Scan for the cell matching the given text and deliver its (X, Y) coordinate at center. 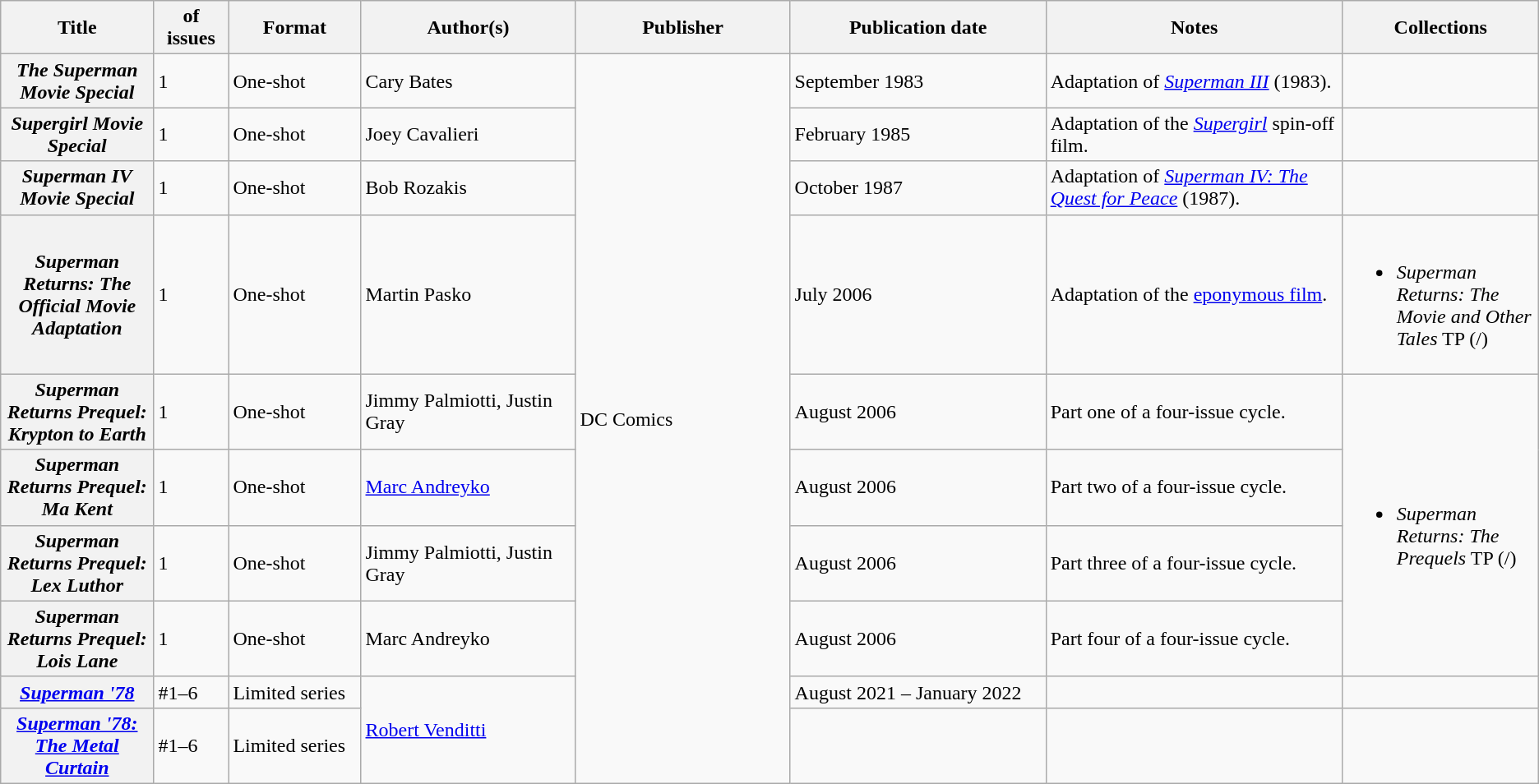
July 2006 (917, 294)
February 1985 (917, 135)
The Superman Movie Special (77, 81)
Bob Rozakis (469, 187)
September 1983 (917, 81)
Martin Pasko (469, 294)
Publication date (917, 28)
Part four of a four-issue cycle. (1194, 639)
Superman Returns Prequel: Ma Kent (77, 487)
Collections (1440, 28)
Superman '78: The Metal Curtain (77, 745)
Superman IV Movie Special (77, 187)
Cary Bates (469, 81)
August 2021 – January 2022 (917, 692)
Joey Cavalieri (469, 135)
Title (77, 28)
Adaptation of the eponymous film. (1194, 294)
Superman Returns: The Official Movie Adaptation (77, 294)
Notes (1194, 28)
October 1987 (917, 187)
Part one of a four-issue cycle. (1194, 412)
Superman Returns: The Prequels TP (/) (1440, 525)
Superman '78 (77, 692)
Robert Venditti (469, 730)
Superman Returns Prequel: Krypton to Earth (77, 412)
Supergirl Movie Special (77, 135)
Superman Returns Prequel: Lex Luthor (77, 563)
of issues (191, 28)
Part two of a four-issue cycle. (1194, 487)
Superman Returns: The Movie and Other Tales TP (/) (1440, 294)
Adaptation of Superman III (1983). (1194, 81)
Superman Returns Prequel: Lois Lane (77, 639)
Part three of a four-issue cycle. (1194, 563)
Publisher (682, 28)
Format (294, 28)
DC Comics (682, 419)
Adaptation of the Supergirl spin-off film. (1194, 135)
Adaptation of Superman IV: The Quest for Peace (1987). (1194, 187)
Author(s) (469, 28)
